Detect which cell encompasses the target text, then output its (x, y) center coordinate. 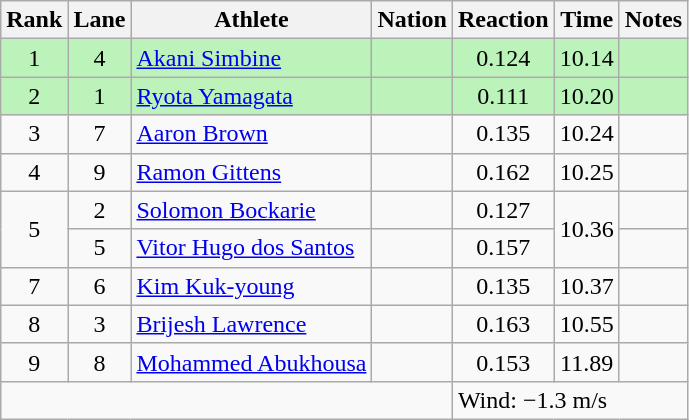
Kim Kuk-young (252, 286)
Rank (34, 20)
Lane (100, 20)
Ryota Yamagata (252, 96)
0.153 (503, 362)
Akani Simbine (252, 58)
0.127 (503, 210)
11.89 (586, 362)
6 (100, 286)
0.163 (503, 324)
Nation (412, 20)
Athlete (252, 20)
10.37 (586, 286)
Aaron Brown (252, 134)
0.162 (503, 172)
Wind: −1.3 m/s (570, 400)
Ramon Gittens (252, 172)
Notes (653, 20)
Vitor Hugo dos Santos (252, 248)
10.36 (586, 229)
10.14 (586, 58)
10.24 (586, 134)
Mohammed Abukhousa (252, 362)
10.25 (586, 172)
0.124 (503, 58)
10.55 (586, 324)
0.157 (503, 248)
10.20 (586, 96)
0.111 (503, 96)
Time (586, 20)
Solomon Bockarie (252, 210)
Reaction (503, 20)
Brijesh Lawrence (252, 324)
